Capture the cell that displays the provided text and extract its [X, Y] central coordinate. 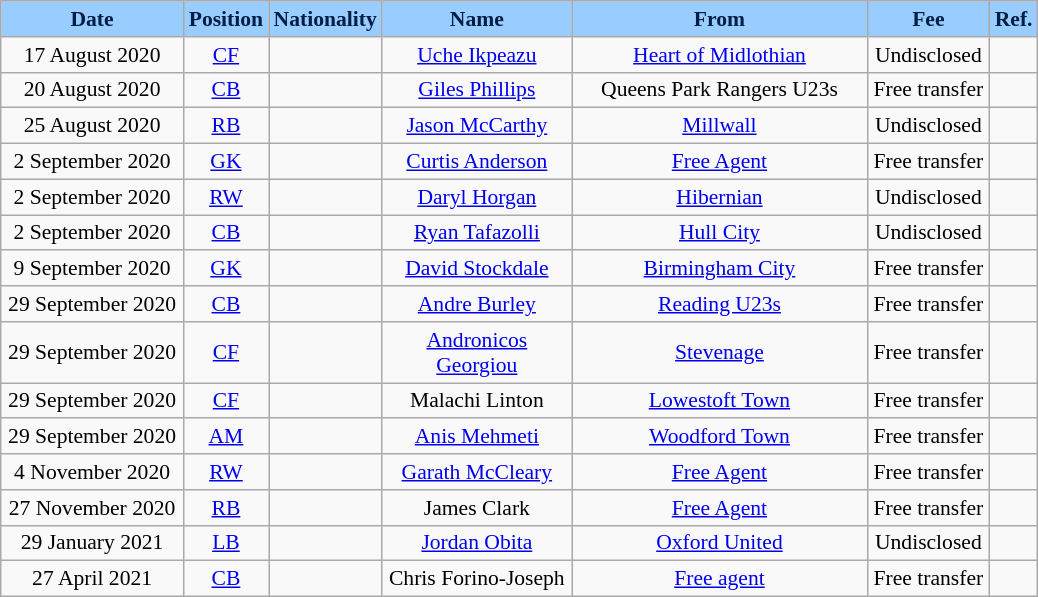
Heart of Midlothian [720, 55]
Reading U23s [720, 304]
From [720, 19]
Curtis Anderson [477, 162]
David Stockdale [477, 269]
Jordan Obita [477, 543]
27 April 2021 [92, 579]
9 September 2020 [92, 269]
Queens Park Rangers U23s [720, 90]
Date [92, 19]
Name [477, 19]
17 August 2020 [92, 55]
LB [226, 543]
Hull City [720, 233]
Garath McCleary [477, 472]
Lowestoft Town [720, 401]
Stevenage [720, 352]
20 August 2020 [92, 90]
Chris Forino-Joseph [477, 579]
James Clark [477, 508]
Andronicos Georgiou [477, 352]
Position [226, 19]
Jason McCarthy [477, 126]
Hibernian [720, 197]
Millwall [720, 126]
Ref. [1014, 19]
Free agent [720, 579]
27 November 2020 [92, 508]
29 January 2021 [92, 543]
AM [226, 437]
Anis Mehmeti [477, 437]
4 November 2020 [92, 472]
Oxford United [720, 543]
Andre Burley [477, 304]
Woodford Town [720, 437]
Birmingham City [720, 269]
Malachi Linton [477, 401]
Nationality [324, 19]
Uche Ikpeazu [477, 55]
Ryan Tafazolli [477, 233]
Daryl Horgan [477, 197]
25 August 2020 [92, 126]
Giles Phillips [477, 90]
Fee [928, 19]
